Identify which cell holds the provided text, then report its (X, Y) central coordinate. 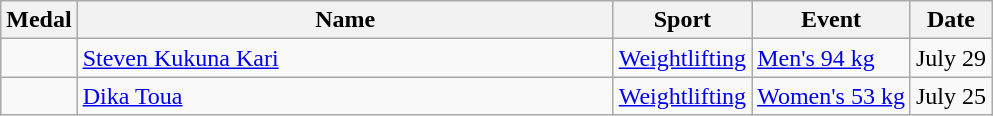
July 25 (950, 96)
Women's 53 kg (832, 96)
Sport (682, 20)
Date (950, 20)
Men's 94 kg (832, 58)
Medal (39, 20)
Event (832, 20)
Dika Toua (345, 96)
July 29 (950, 58)
Steven Kukuna Kari (345, 58)
Name (345, 20)
